Detect which cell encompasses the target text, then output its [X, Y] center coordinate. 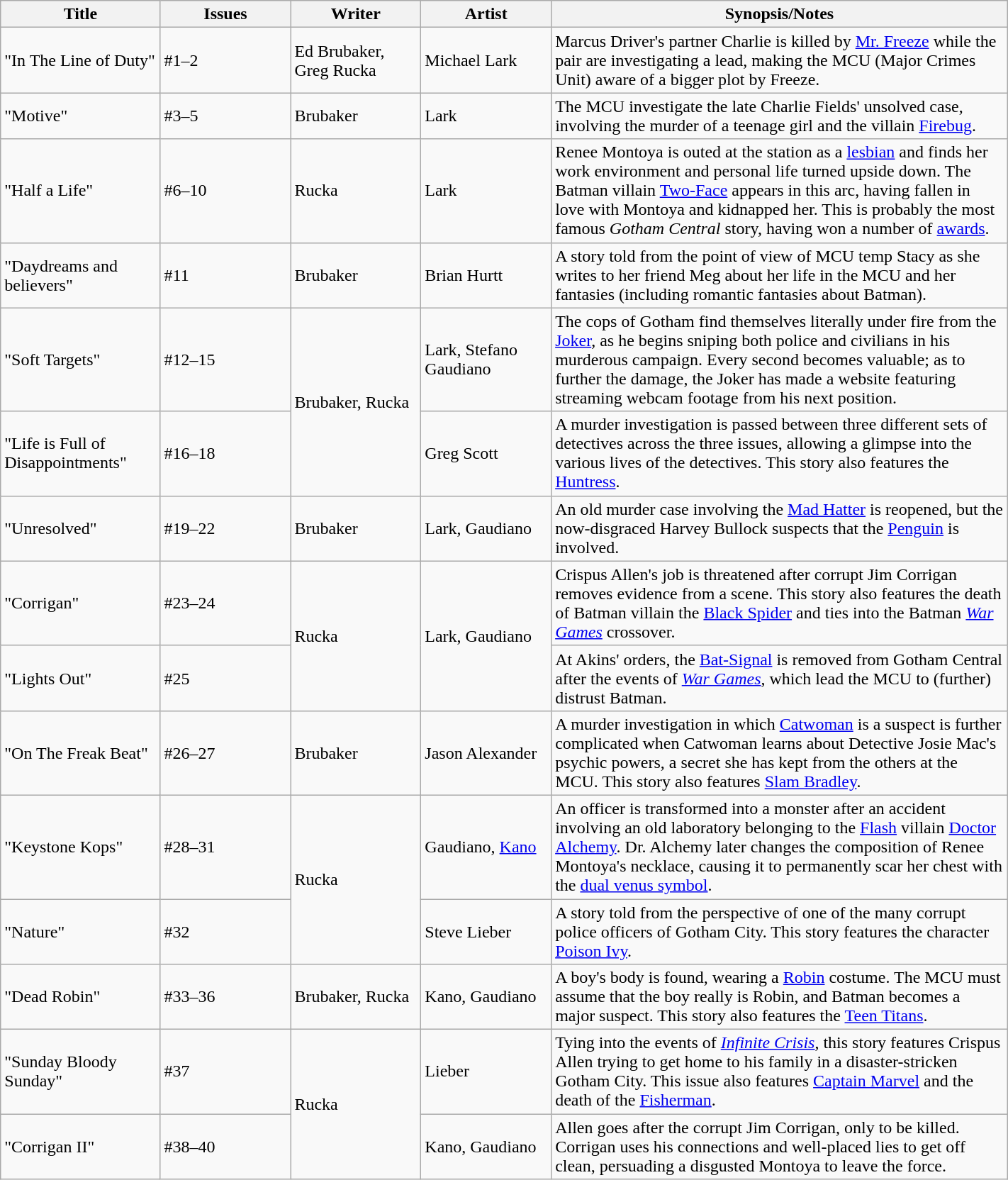
Jason Alexander [486, 753]
"In The Line of Duty" [81, 60]
A story told from the perspective of one of the many corrupt police officers of Gotham City. This story features the character Poison Ivy. [780, 932]
Lieber [486, 1072]
Lark, Stefano Gaudiano [486, 360]
"Half a Life" [81, 191]
#38–40 [225, 1147]
"Daydreams and believers" [81, 275]
Greg Scott [486, 454]
#1–2 [225, 60]
"On The Freak Beat" [81, 753]
Title [81, 14]
"Life is Full of Disappointments" [81, 454]
"Nature" [81, 932]
Brian Hurtt [486, 275]
#32 [225, 932]
#12–15 [225, 360]
#33–36 [225, 997]
Gaudiano, Kano [486, 847]
"Motive" [81, 116]
At Akins' orders, the Bat-Signal is removed from Gotham Central after the events of War Games, which lead the MCU to (further) distrust Batman. [780, 678]
"Sunday Bloody Sunday" [81, 1072]
#16–18 [225, 454]
#23–24 [225, 603]
"Lights Out" [81, 678]
#3–5 [225, 116]
#19–22 [225, 528]
#28–31 [225, 847]
The MCU investigate the late Charlie Fields' unsolved case, involving the murder of a teenage girl and the villain Firebug. [780, 116]
"Unresolved" [81, 528]
Synopsis/Notes [780, 14]
An old murder case involving the Mad Hatter is reopened, but the now-disgraced Harvey Bullock suspects that the Penguin is involved. [780, 528]
"Corrigan II" [81, 1147]
#26–27 [225, 753]
Steve Lieber [486, 932]
#25 [225, 678]
"Keystone Kops" [81, 847]
"Soft Targets" [81, 360]
Ed Brubaker, Greg Rucka [356, 60]
#6–10 [225, 191]
"Corrigan" [81, 603]
#37 [225, 1072]
"Dead Robin" [81, 997]
Issues [225, 14]
Writer [356, 14]
#11 [225, 275]
Michael Lark [486, 60]
Artist [486, 14]
